Identify which cell holds the provided text, then report its (X, Y) central coordinate. 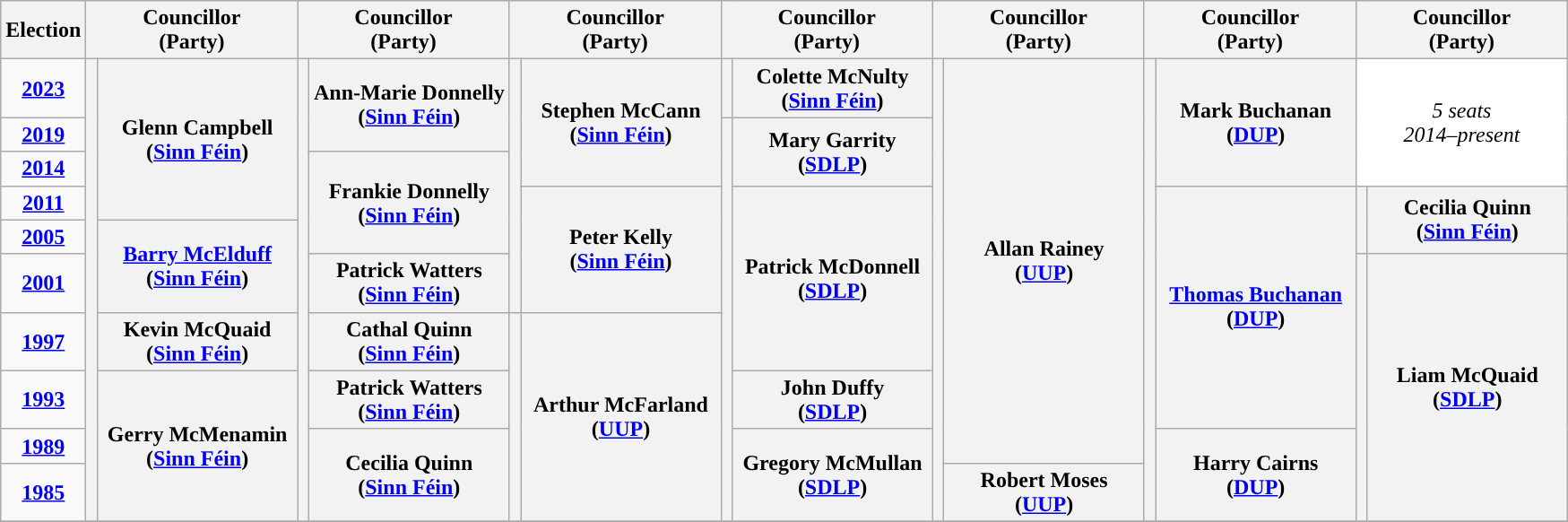
2001 (43, 283)
Glenn Campbell (Sinn Féin) (197, 140)
2011 (43, 203)
Mary Garrity (SDLP) (833, 152)
2023 (43, 88)
2005 (43, 237)
Election (43, 30)
Arthur McFarland (UUP) (621, 416)
Colette McNulty (Sinn Féin) (833, 88)
5 seats2014–present (1461, 122)
Harry Cairns (DUP) (1256, 475)
Stephen McCann (Sinn Féin) (621, 122)
2014 (43, 169)
Frankie Donnelly (Sinn Féin) (409, 203)
1989 (43, 446)
Patrick McDonnell (SDLP) (833, 278)
1985 (43, 492)
John Duffy (SDLP) (833, 400)
Mark Buchanan (DUP) (1256, 122)
Gregory McMullan (SDLP) (833, 475)
Cathal Quinn (Sinn Féin) (409, 341)
Liam McQuaid (SDLP) (1468, 387)
1997 (43, 341)
Kevin McQuaid (Sinn Féin) (197, 341)
Peter Kelly (Sinn Féin) (621, 249)
2019 (43, 135)
Thomas Buchanan (DUP) (1256, 307)
Barry McElduff (Sinn Féin) (197, 265)
1993 (43, 400)
Ann-Marie Donnelly (Sinn Féin) (409, 106)
Allan Rainey (UUP) (1044, 262)
Robert Moses (UUP) (1044, 492)
Gerry McMenamin (Sinn Féin) (197, 446)
